Detect which cell encompasses the target text, then output its [x, y] center coordinate. 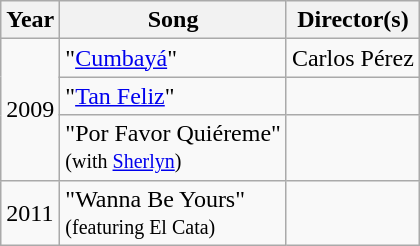
2011 [30, 212]
Carlos Pérez [352, 58]
Director(s) [352, 20]
"Por Favor Quiéreme" (with Sherlyn) [174, 148]
2009 [30, 110]
"Tan Feliz" [174, 96]
"Cumbayá" [174, 58]
Year [30, 20]
Song [174, 20]
"Wanna Be Yours"(featuring El Cata) [174, 212]
